Search for the cell housing the specified text and yield its (x, y) center coordinate. 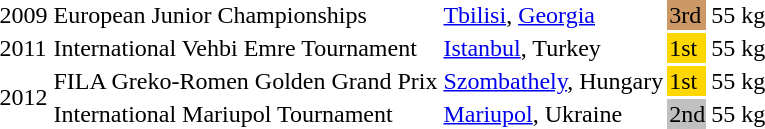
Mariupol, Ukraine (554, 114)
Istanbul, Turkey (554, 48)
European Junior Championships (246, 15)
International Vehbi Emre Tournament (246, 48)
International Mariupol Tournament (246, 114)
FILA Greko-Romen Golden Grand Prix (246, 81)
3rd (688, 15)
2nd (688, 114)
Szombathely, Hungary (554, 81)
Tbilisi, Georgia (554, 15)
